Output the (x, y) coordinate of the center of the cell containing the given text.  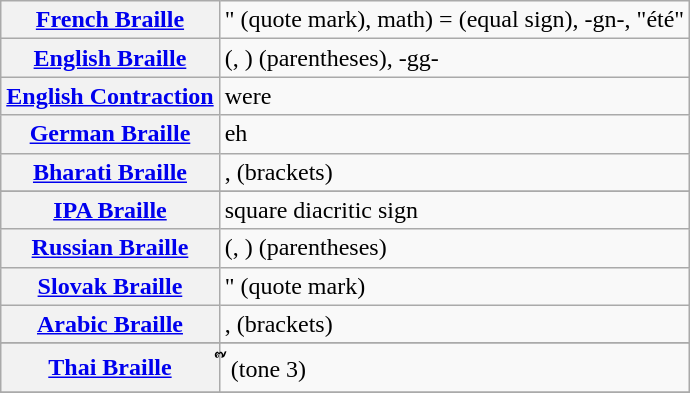
Thai Braille (110, 368)
Russian Braille (110, 248)
Slovak Braille (110, 286)
Arabic Braille (110, 324)
eh (454, 134)
IPA Braille (110, 210)
German Braille (110, 134)
were (454, 96)
square diacritic sign (454, 210)
" (quote mark), math) = (equal sign), -gn-, "été" (454, 20)
English Contraction (110, 96)
(, ) (parentheses), -gg- (454, 58)
๊ (tone 3) (454, 368)
French Braille (110, 20)
Bharati Braille (110, 172)
" (quote mark) (454, 286)
(, ) (parentheses) (454, 248)
English Braille (110, 58)
